Return the (x, y) coordinate for the center point of the cell that contains the specified text.  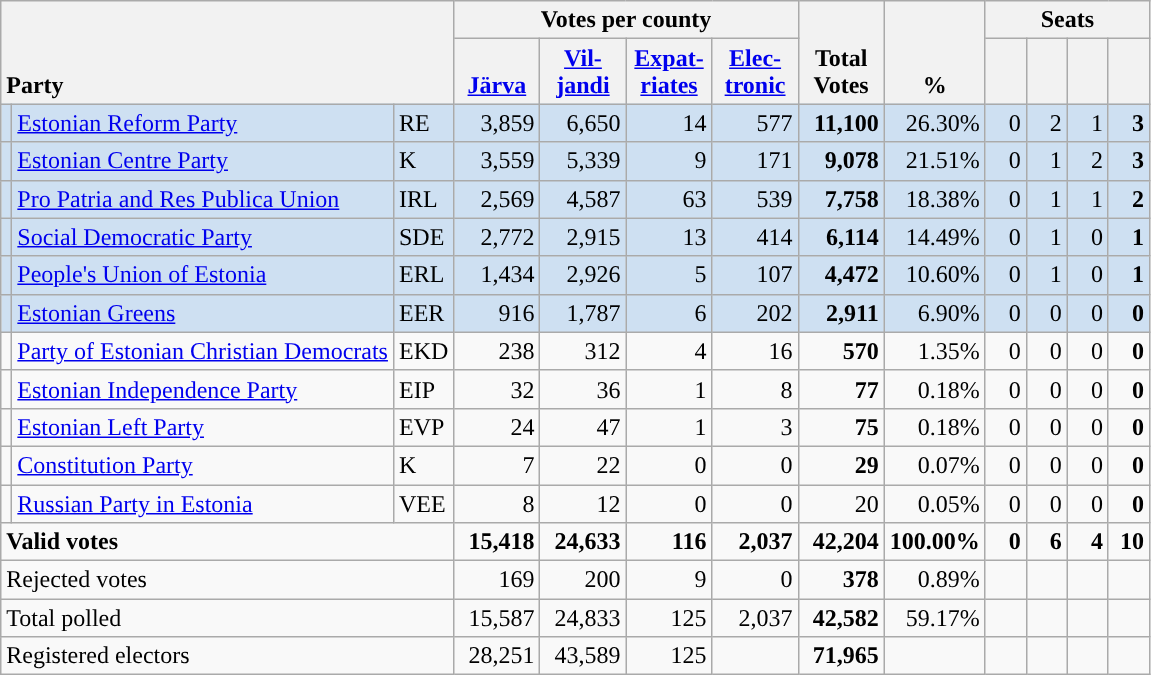
200 (583, 580)
3,559 (497, 161)
% (934, 52)
24,633 (583, 542)
36 (583, 389)
ERL (423, 275)
42,204 (841, 542)
Russian Party in Estonia (203, 503)
71,965 (841, 656)
7 (497, 465)
14 (669, 123)
22 (583, 465)
43,589 (583, 656)
1.35% (934, 351)
Expat- riates (669, 72)
3,859 (497, 123)
169 (497, 580)
Estonian Centre Party (203, 161)
4,472 (841, 275)
People's Union of Estonia (203, 275)
2,911 (841, 313)
414 (755, 237)
SDE (423, 237)
5,339 (583, 161)
16 (755, 351)
21.51% (934, 161)
171 (755, 161)
Pro Patria and Res Publica Union (203, 199)
Järva (497, 72)
Estonian Independence Party (203, 389)
Estonian Greens (203, 313)
12 (583, 503)
29 (841, 465)
4,587 (583, 199)
EVP (423, 427)
Estonian Left Party (203, 427)
63 (669, 199)
2,926 (583, 275)
15,587 (497, 618)
Valid votes (228, 542)
Seats (1067, 20)
5 (669, 275)
0.05% (934, 503)
2,772 (497, 237)
2,569 (497, 199)
Social Democratic Party (203, 237)
1,787 (583, 313)
0.89% (934, 580)
Estonian Reform Party (203, 123)
Party (228, 52)
378 (841, 580)
Total Votes (841, 52)
VEE (423, 503)
EER (423, 313)
20 (841, 503)
24,833 (583, 618)
570 (841, 351)
77 (841, 389)
EIP (423, 389)
Registered electors (228, 656)
312 (583, 351)
42,582 (841, 618)
10.60% (934, 275)
47 (583, 427)
Party of Estonian Christian Democrats (203, 351)
107 (755, 275)
100.00% (934, 542)
14.49% (934, 237)
18.38% (934, 199)
116 (669, 542)
32 (497, 389)
59.17% (934, 618)
Elec- tronic (755, 72)
2,915 (583, 237)
75 (841, 427)
Constitution Party (203, 465)
IRL (423, 199)
577 (755, 123)
11,100 (841, 123)
10 (1128, 542)
7,758 (841, 199)
13 (669, 237)
28,251 (497, 656)
26.30% (934, 123)
202 (755, 313)
6.90% (934, 313)
0.07% (934, 465)
Votes per county (626, 20)
238 (497, 351)
539 (755, 199)
6,114 (841, 237)
9,078 (841, 161)
6,650 (583, 123)
EKD (423, 351)
1,434 (497, 275)
24 (497, 427)
Vil- jandi (583, 72)
RE (423, 123)
Rejected votes (228, 580)
916 (497, 313)
Total polled (228, 618)
15,418 (497, 542)
